For the text-containing cell, return its midpoint in (x, y) coordinate format. 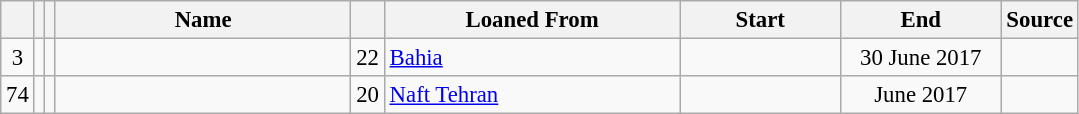
Start (760, 20)
Naft Tehran (532, 95)
Name (203, 20)
74 (18, 95)
Source (1040, 20)
June 2017 (920, 95)
3 (18, 58)
Loaned From (532, 20)
End (920, 20)
20 (368, 95)
30 June 2017 (920, 58)
Bahia (532, 58)
22 (368, 58)
